Search for the cell housing the specified text and yield its [X, Y] center coordinate. 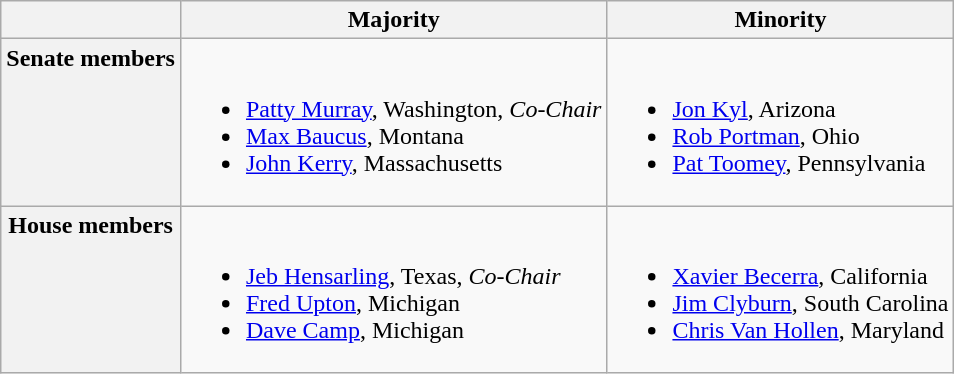
Senate members [91, 122]
Minority [780, 20]
Majority [393, 20]
Patty Murray, Washington, Co-ChairMax Baucus, MontanaJohn Kerry, Massachusetts [393, 122]
Jon Kyl, ArizonaRob Portman, OhioPat Toomey, Pennsylvania [780, 122]
House members [91, 290]
Xavier Becerra, CaliforniaJim Clyburn, South CarolinaChris Van Hollen, Maryland [780, 290]
Jeb Hensarling, Texas, Co-ChairFred Upton, MichiganDave Camp, Michigan [393, 290]
